Detect which cell encompasses the target text, then output its [x, y] center coordinate. 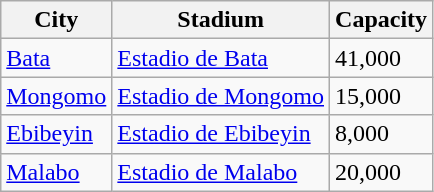
Capacity [382, 20]
Estadio de Malabo [221, 172]
Stadium [221, 20]
Malabo [56, 172]
Estadio de Ebibeyin [221, 134]
Estadio de Mongomo [221, 96]
Mongomo [56, 96]
City [56, 20]
41,000 [382, 58]
Bata [56, 58]
Estadio de Bata [221, 58]
Ebibeyin [56, 134]
15,000 [382, 96]
20,000 [382, 172]
8,000 [382, 134]
